For the text-containing cell, return its midpoint in (x, y) coordinate format. 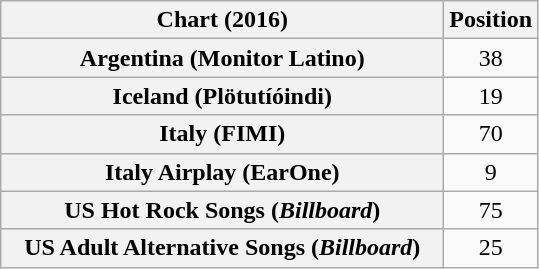
25 (491, 248)
Italy (FIMI) (222, 134)
70 (491, 134)
Argentina (Monitor Latino) (222, 58)
US Adult Alternative Songs (Billboard) (222, 248)
Chart (2016) (222, 20)
19 (491, 96)
Position (491, 20)
38 (491, 58)
75 (491, 210)
Italy Airplay (EarOne) (222, 172)
9 (491, 172)
US Hot Rock Songs (Billboard) (222, 210)
Iceland (Plötutíóindi) (222, 96)
